Return (X, Y) of the center of cell containing provided text 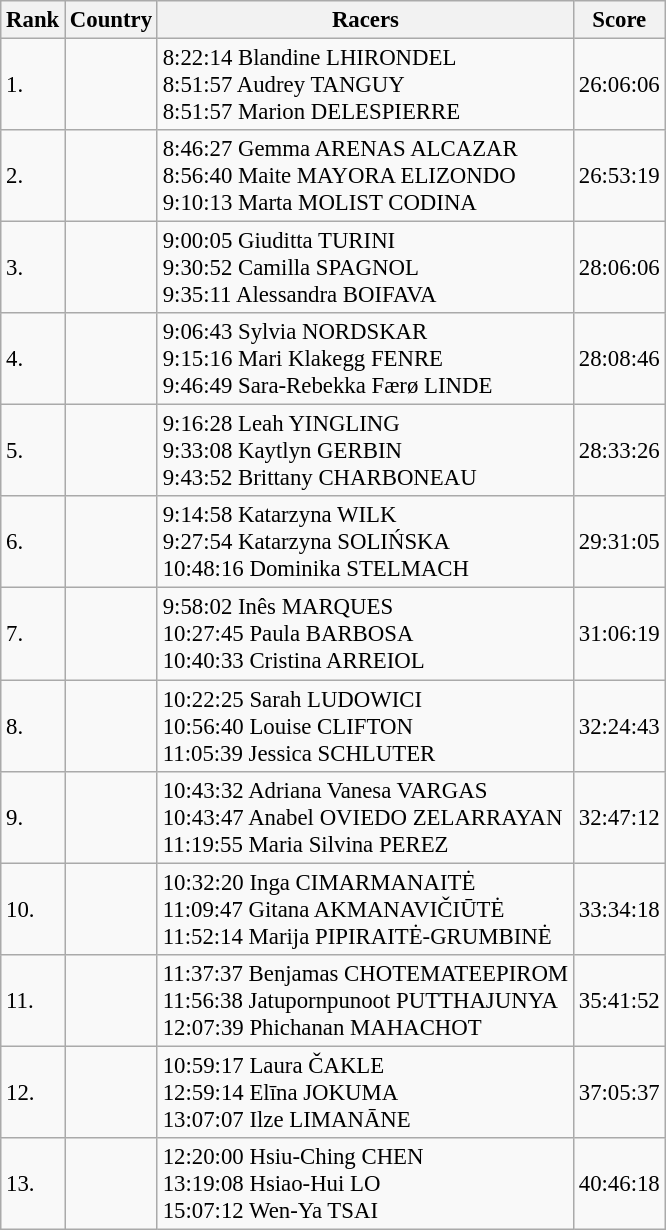
1. (33, 85)
10. (33, 909)
9:16:28 Leah YINGLING9:33:08 Kaytlyn GERBIN9:43:52 Brittany CHARBONEAU (365, 451)
32:47:12 (619, 817)
8:46:27 Gemma ARENAS ALCAZAR8:56:40 Maite MAYORA ELIZONDO9:10:13 Marta MOLIST CODINA (365, 176)
3. (33, 268)
10:59:17 Laura ČAKLE12:59:14 Elīna JOKUMA13:07:07 Ilze LIMANĀNE (365, 1092)
10:22:25 Sarah LUDOWICI10:56:40 Louise CLIFTON11:05:39 Jessica SCHLUTER (365, 726)
6. (33, 542)
7. (33, 634)
2. (33, 176)
9. (33, 817)
29:31:05 (619, 542)
4. (33, 359)
33:34:18 (619, 909)
8:22:14 Blandine LHIRONDEL8:51:57 Audrey TANGUY8:51:57 Marion DELESPIERRE (365, 85)
31:06:19 (619, 634)
26:06:06 (619, 85)
Score (619, 20)
13. (33, 1184)
26:53:19 (619, 176)
10:32:20 Inga CIMARMANAITĖ11:09:47 Gitana AKMANAVIČIŪTĖ11:52:14 Marija PIPIRAITĖ-GRUMBINĖ (365, 909)
28:33:26 (619, 451)
37:05:37 (619, 1092)
Country (112, 20)
12. (33, 1092)
28:08:46 (619, 359)
9:00:05 Giuditta TURINI9:30:52 Camilla SPAGNOL9:35:11 Alessandra BOIFAVA (365, 268)
28:06:06 (619, 268)
9:06:43 Sylvia NORDSKAR9:15:16 Mari Klakegg FENRE9:46:49 Sara-Rebekka Færø LINDE (365, 359)
Rank (33, 20)
11:37:37 Benjamas CHOTEMATEEPIROM11:56:38 Jatupornpunoot PUTTHAJUNYA12:07:39 Phichanan MAHACHOT (365, 1000)
5. (33, 451)
40:46:18 (619, 1184)
Racers (365, 20)
35:41:52 (619, 1000)
11. (33, 1000)
32:24:43 (619, 726)
10:43:32 Adriana Vanesa VARGAS10:43:47 Anabel OVIEDO ZELARRAYAN11:19:55 Maria Silvina PEREZ (365, 817)
9:14:58 Katarzyna WILK9:27:54 Katarzyna SOLIŃSKA10:48:16 Dominika STELMACH (365, 542)
9:58:02 Inês MARQUES10:27:45 Paula BARBOSA10:40:33 Cristina ARREIOL (365, 634)
8. (33, 726)
12:20:00 Hsiu-Ching CHEN13:19:08 Hsiao-Hui LO15:07:12 Wen-Ya TSAI (365, 1184)
